Scan for the cell matching the given text and deliver its (X, Y) coordinate at center. 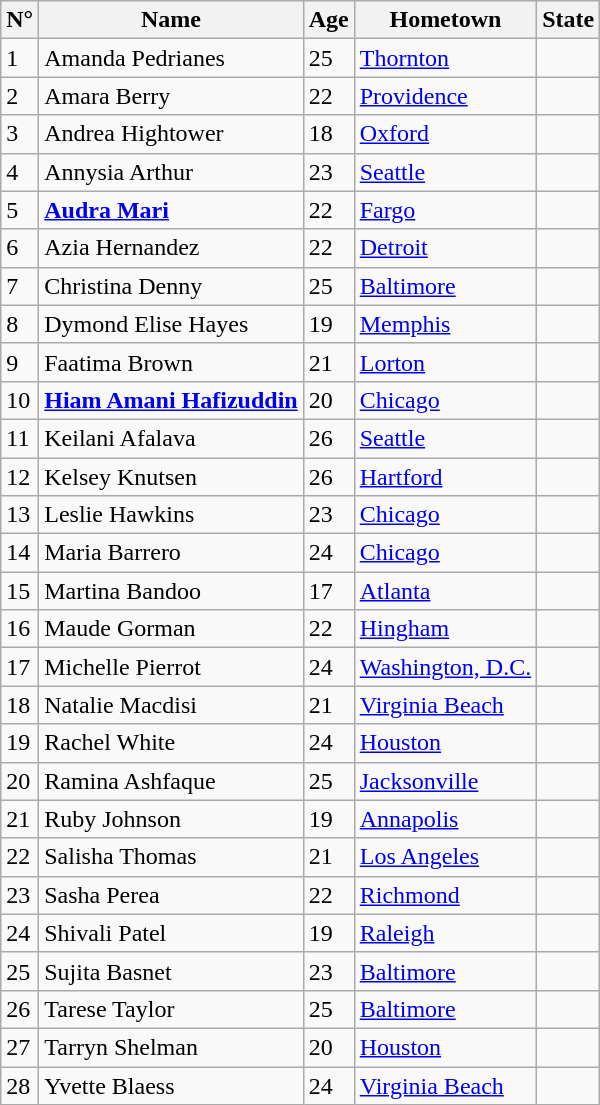
1 (20, 58)
Providence (445, 96)
Los Angeles (445, 857)
3 (20, 134)
Hiam Amani Hafizuddin (171, 400)
Azia Hernandez (171, 248)
Raleigh (445, 933)
Audra Mari (171, 210)
2 (20, 96)
State (568, 20)
Leslie Hawkins (171, 515)
7 (20, 286)
Amara Berry (171, 96)
Memphis (445, 324)
Sujita Basnet (171, 971)
Andrea Hightower (171, 134)
Rachel White (171, 743)
Sasha Perea (171, 895)
Hingham (445, 629)
Ramina Ashfaque (171, 781)
16 (20, 629)
8 (20, 324)
Keilani Afalava (171, 438)
Dymond Elise Hayes (171, 324)
10 (20, 400)
Ruby Johnson (171, 819)
Tarryn Shelman (171, 1047)
N° (20, 20)
14 (20, 553)
9 (20, 362)
Hartford (445, 477)
Name (171, 20)
12 (20, 477)
Salisha Thomas (171, 857)
Jacksonville (445, 781)
Martina Bandoo (171, 591)
Amanda Pedrianes (171, 58)
4 (20, 172)
Yvette Blaess (171, 1085)
Oxford (445, 134)
13 (20, 515)
Tarese Taylor (171, 1009)
Washington, D.C. (445, 667)
Kelsey Knutsen (171, 477)
Shivali Patel (171, 933)
Faatima Brown (171, 362)
27 (20, 1047)
Lorton (445, 362)
Thornton (445, 58)
Natalie Macdisi (171, 705)
Richmond (445, 895)
28 (20, 1085)
Fargo (445, 210)
6 (20, 248)
15 (20, 591)
Hometown (445, 20)
Christina Denny (171, 286)
5 (20, 210)
Annysia Arthur (171, 172)
Maude Gorman (171, 629)
11 (20, 438)
Annapolis (445, 819)
Michelle Pierrot (171, 667)
Age (328, 20)
Detroit (445, 248)
Maria Barrero (171, 553)
Atlanta (445, 591)
